Search for the cell housing the specified text and yield its [X, Y] center coordinate. 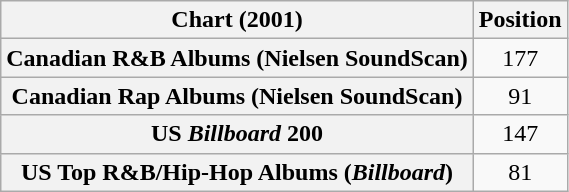
91 [520, 96]
81 [520, 172]
Chart (2001) [238, 20]
147 [520, 134]
US Billboard 200 [238, 134]
US Top R&B/Hip-Hop Albums (Billboard) [238, 172]
Canadian R&B Albums (Nielsen SoundScan) [238, 58]
Canadian Rap Albums (Nielsen SoundScan) [238, 96]
Position [520, 20]
177 [520, 58]
